Identify which cell holds the provided text, then report its [x, y] central coordinate. 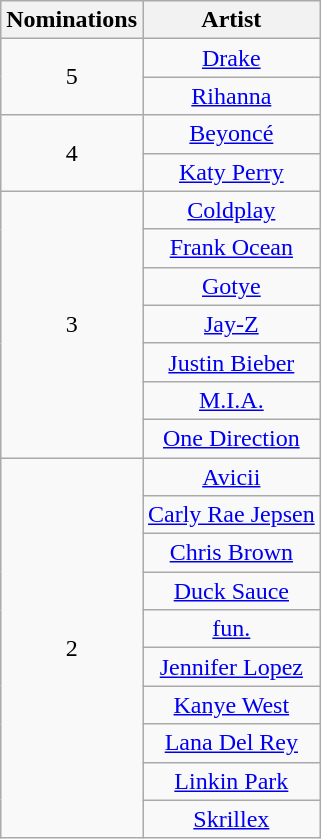
Coldplay [231, 210]
Drake [231, 58]
M.I.A. [231, 400]
Gotye [231, 286]
Beyoncé [231, 134]
3 [72, 324]
Linkin Park [231, 781]
Justin Bieber [231, 362]
Rihanna [231, 96]
One Direction [231, 438]
Lana Del Rey [231, 743]
2 [72, 648]
Jay-Z [231, 324]
Skrillex [231, 819]
Frank Ocean [231, 248]
Carly Rae Jepsen [231, 515]
Kanye West [231, 705]
fun. [231, 629]
Jennifer Lopez [231, 667]
Avicii [231, 477]
Artist [231, 20]
Nominations [72, 20]
5 [72, 77]
4 [72, 153]
Katy Perry [231, 172]
Chris Brown [231, 553]
Duck Sauce [231, 591]
